Return the (X, Y) coordinate for the center point of the cell that contains the specified text.  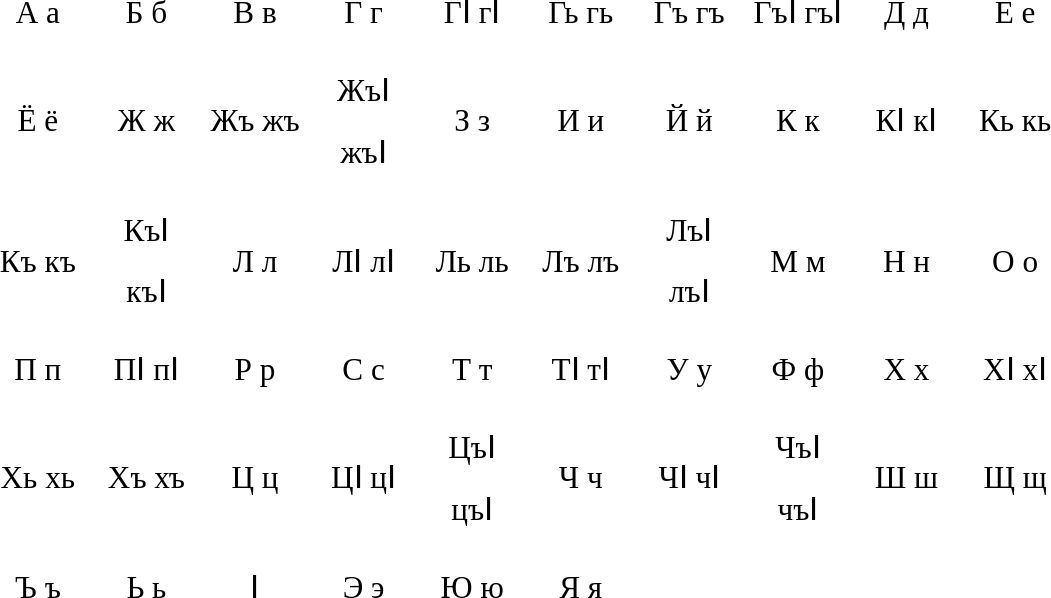
КъӀ къӀ (147, 260)
Т т (472, 369)
И и (581, 120)
Ль ль (472, 260)
М м (798, 260)
ЦъӀ цъӀ (472, 478)
ТӀ тӀ (581, 369)
ЧъӀ чъӀ (798, 478)
Х х (907, 369)
ЧӀ чӀ (690, 478)
Лъ лъ (581, 260)
З з (472, 120)
ЦӀ цӀ (364, 478)
Ж ж (147, 120)
ПӀ пӀ (147, 369)
Ц ц (255, 478)
Жъ жъ (255, 120)
ЛӀ лӀ (364, 260)
Р р (255, 369)
Ф ф (798, 369)
Й й (690, 120)
КӀ кӀ (907, 120)
У у (690, 369)
Л л (255, 260)
Н н (907, 260)
С с (364, 369)
Ш ш (907, 478)
Ч ч (581, 478)
К к (798, 120)
ЖъӀ жъӀ (364, 120)
Хъ хъ (147, 478)
ЛъӀ лъӀ (690, 260)
